Provide the [X, Y] coordinate of the cell's center where the given text is located.  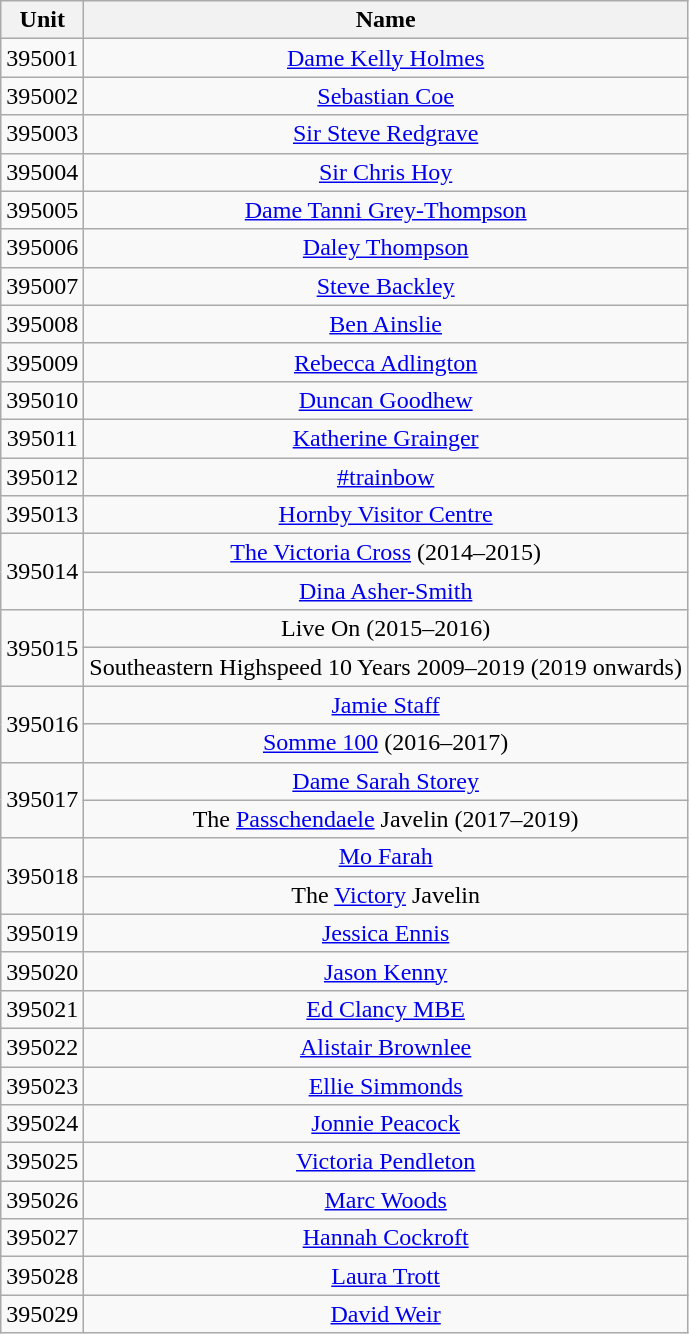
395016 [42, 724]
Steve Backley [386, 286]
Dame Tanni Grey-Thompson [386, 210]
Jamie Staff [386, 705]
395023 [42, 1085]
Victoria Pendleton [386, 1162]
Ben Ainslie [386, 324]
Name [386, 20]
395004 [42, 172]
395012 [42, 477]
The Victory Javelin [386, 895]
Dame Kelly Holmes [386, 58]
Sebastian Coe [386, 96]
Ed Clancy MBE [386, 1009]
The Passchendaele Javelin (2017–2019) [386, 819]
395018 [42, 876]
395017 [42, 800]
395014 [42, 572]
395024 [42, 1124]
395010 [42, 400]
395011 [42, 438]
Somme 100 (2016–2017) [386, 743]
Ellie Simmonds [386, 1085]
Marc Woods [386, 1200]
Alistair Brownlee [386, 1047]
395019 [42, 933]
Dame Sarah Storey [386, 781]
Jason Kenny [386, 971]
395005 [42, 210]
The Victoria Cross (2014–2015) [386, 553]
395008 [42, 324]
Southeastern Highspeed 10 Years 2009–2019 (2019 onwards) [386, 667]
395025 [42, 1162]
David Weir [386, 1314]
Hornby Visitor Centre [386, 515]
Jessica Ennis [386, 933]
395001 [42, 58]
Rebecca Adlington [386, 362]
395029 [42, 1314]
395013 [42, 515]
395028 [42, 1276]
395003 [42, 134]
Laura Trott [386, 1276]
Sir Steve Redgrave [386, 134]
Daley Thompson [386, 248]
395021 [42, 1009]
395009 [42, 362]
395015 [42, 648]
395002 [42, 96]
395020 [42, 971]
Duncan Goodhew [386, 400]
395007 [42, 286]
Live On (2015–2016) [386, 629]
Dina Asher-Smith [386, 591]
Unit [42, 20]
#trainbow [386, 477]
Mo Farah [386, 857]
395006 [42, 248]
395022 [42, 1047]
Jonnie Peacock [386, 1124]
Sir Chris Hoy [386, 172]
Hannah Cockroft [386, 1238]
395026 [42, 1200]
395027 [42, 1238]
Katherine Grainger [386, 438]
